Provide the [X, Y] coordinate of the cell's center where the given text is located.  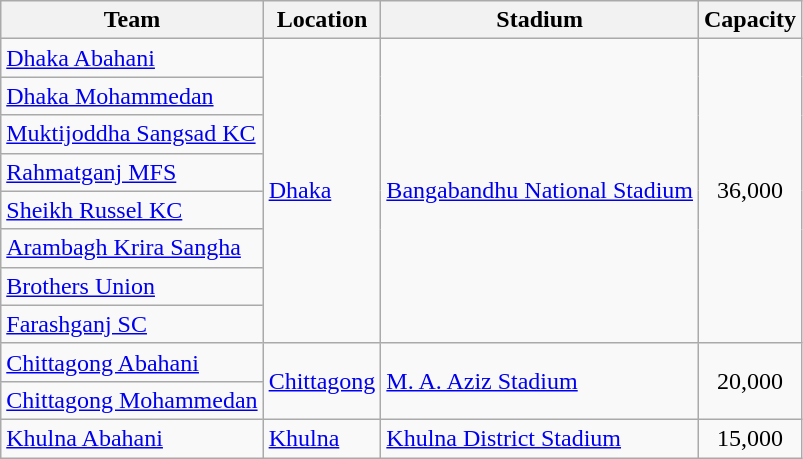
Dhaka Abahani [132, 58]
Chittagong Mohammedan [132, 400]
Arambagh Krira Sangha [132, 248]
Bangabandhu National Stadium [540, 191]
Chittagong Abahani [132, 362]
Team [132, 20]
Brothers Union [132, 286]
Dhaka Mohammedan [132, 96]
Chittagong [322, 381]
Khulna District Stadium [540, 438]
Muktijoddha Sangsad KC [132, 134]
Rahmatganj MFS [132, 172]
Stadium [540, 20]
M. A. Aziz Stadium [540, 381]
Khulna Abahani [132, 438]
Sheikh Russel KC [132, 210]
36,000 [750, 191]
20,000 [750, 381]
Khulna [322, 438]
Dhaka [322, 191]
Location [322, 20]
Capacity [750, 20]
Farashganj SC [132, 324]
15,000 [750, 438]
